Pinpoint the cell where the given text exists, returning its [X, Y] midpoint coordinate. 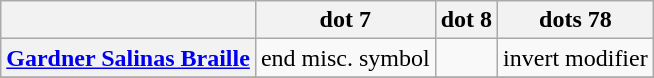
invert modifier [576, 58]
end misc. symbol [345, 58]
dot 7 [345, 20]
dot 8 [466, 20]
Gardner Salinas Braille [128, 58]
dots 78 [576, 20]
